Return [X, Y] of the center of cell containing provided text 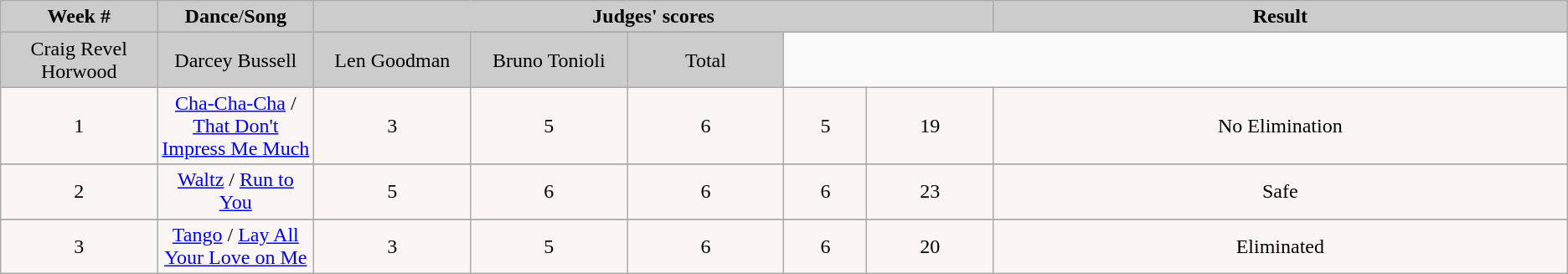
Dance/Song [236, 17]
Cha-Cha-Cha / That Don't Impress Me Much [236, 126]
Week # [79, 17]
2 [79, 191]
23 [930, 191]
Total [705, 60]
No Elimination [1280, 126]
Tango / Lay All Your Love on Me [236, 246]
Bruno Tonioli [549, 60]
Len Goodman [392, 60]
Waltz / Run to You [236, 191]
19 [930, 126]
1 [79, 126]
Craig Revel Horwood [79, 60]
20 [930, 246]
Eliminated [1280, 246]
Result [1280, 17]
Safe [1280, 191]
Darcey Bussell [236, 60]
Judges' scores [653, 17]
